Detect which cell encompasses the target text, then output its [X, Y] center coordinate. 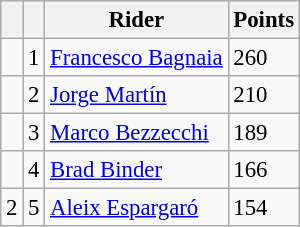
260 [264, 58]
5 [34, 208]
Francesco Bagnaia [136, 58]
Aleix Espargaró [136, 208]
4 [34, 170]
154 [264, 208]
Jorge Martín [136, 95]
210 [264, 95]
Rider [136, 20]
Points [264, 20]
166 [264, 170]
Brad Binder [136, 170]
Marco Bezzecchi [136, 133]
1 [34, 58]
3 [34, 133]
189 [264, 133]
